Locate the cell with the specified text and output its [x, y] center coordinate. 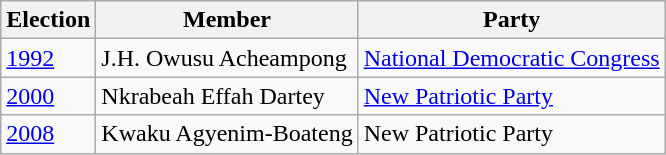
Kwaku Agyenim-Boateng [227, 134]
Party [512, 20]
1992 [48, 58]
Election [48, 20]
2000 [48, 96]
Nkrabeah Effah Dartey [227, 96]
Member [227, 20]
National Democratic Congress [512, 58]
2008 [48, 134]
J.H. Owusu Acheampong [227, 58]
